Determine the [x, y] coordinate at the center of the cell enclosing the given text.  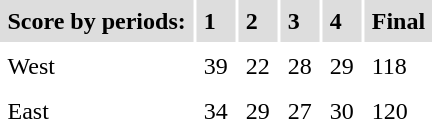
39 [216, 66]
29 [342, 66]
4 [342, 21]
28 [300, 66]
3 [300, 21]
Score by periods: [96, 21]
22 [258, 66]
1 [216, 21]
West [96, 66]
Final [398, 21]
2 [258, 21]
118 [398, 66]
